Determine the [x, y] coordinate at the center of the cell enclosing the given text.  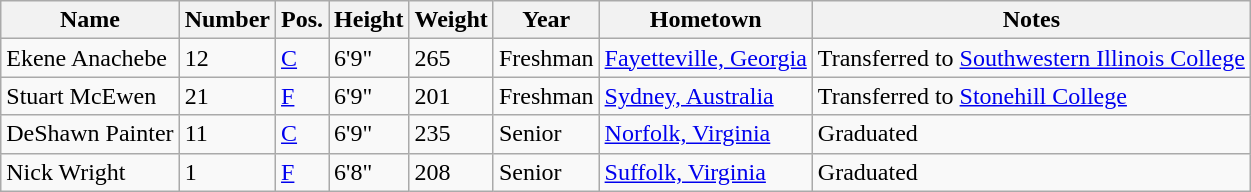
Notes [1031, 20]
Fayetteville, Georgia [706, 58]
Transferred to Southwestern Illinois College [1031, 58]
21 [227, 96]
Norfolk, Virginia [706, 134]
Name [90, 20]
Nick Wright [90, 172]
1 [227, 172]
Hometown [706, 20]
6'8" [369, 172]
11 [227, 134]
Stuart McEwen [90, 96]
Height [369, 20]
Number [227, 20]
12 [227, 58]
Ekene Anachebe [90, 58]
Sydney, Australia [706, 96]
208 [451, 172]
Weight [451, 20]
Transferred to Stonehill College [1031, 96]
201 [451, 96]
Year [546, 20]
235 [451, 134]
Pos. [302, 20]
Suffolk, Virginia [706, 172]
DeShawn Painter [90, 134]
265 [451, 58]
